Output the [X, Y] coordinate of the center of the cell containing the given text.  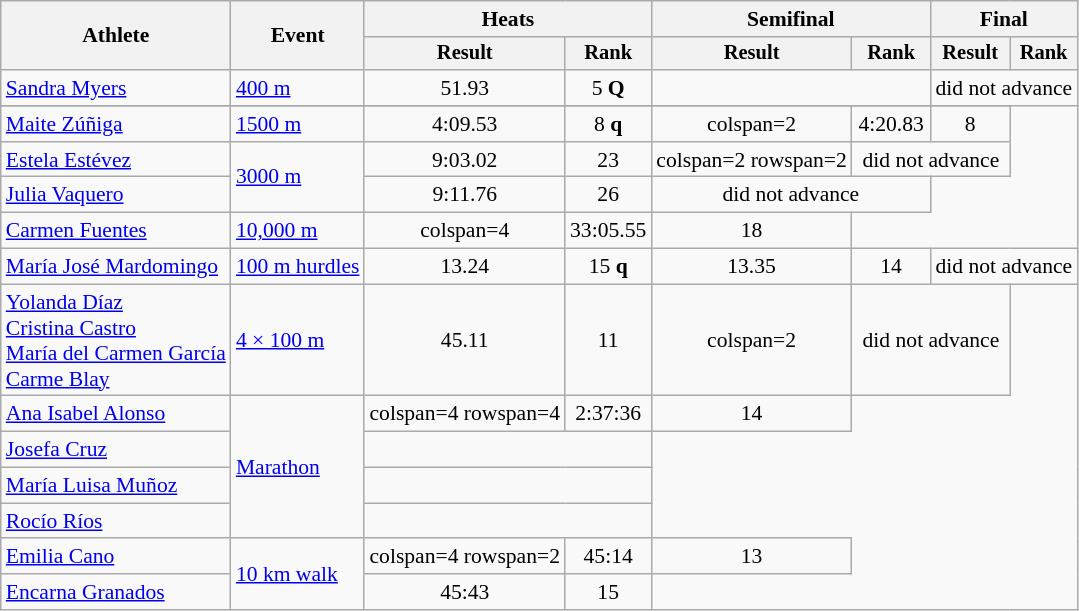
51.93 [464, 88]
Josefa Cruz [116, 450]
13.35 [752, 267]
Sandra Myers [116, 88]
9:03.02 [464, 160]
Final [1004, 19]
Rocío Ríos [116, 521]
10 km walk [298, 574]
13 [752, 557]
10,000 m [298, 231]
Estela Estévez [116, 160]
26 [608, 195]
Marathon [298, 467]
45:14 [608, 557]
18 [752, 231]
8 [970, 124]
2:37:36 [608, 414]
Event [298, 36]
María José Mardomingo [116, 267]
1500 m [298, 124]
45:43 [464, 592]
11 [608, 340]
9:11.76 [464, 195]
33:05.55 [608, 231]
María Luisa Muñoz [116, 486]
4 × 100 m [298, 340]
Semifinal [790, 19]
Maite Zúñiga [116, 124]
3000 m [298, 178]
Encarna Granados [116, 592]
15 [608, 592]
Ana Isabel Alonso [116, 414]
Emilia Cano [116, 557]
Julia Vaquero [116, 195]
4:09.53 [464, 124]
100 m hurdles [298, 267]
colspan=2 rowspan=2 [752, 160]
400 m [298, 88]
23 [608, 160]
Yolanda DíazCristina CastroMaría del Carmen GarcíaCarme Blay [116, 340]
Athlete [116, 36]
8 q [608, 124]
5 Q [608, 88]
colspan=4 rowspan=4 [464, 414]
Heats [508, 19]
colspan=4 rowspan=2 [464, 557]
45.11 [464, 340]
15 q [608, 267]
13.24 [464, 267]
Carmen Fuentes [116, 231]
4:20.83 [892, 124]
colspan=4 [464, 231]
